Scan for the cell matching the given text and deliver its (x, y) coordinate at center. 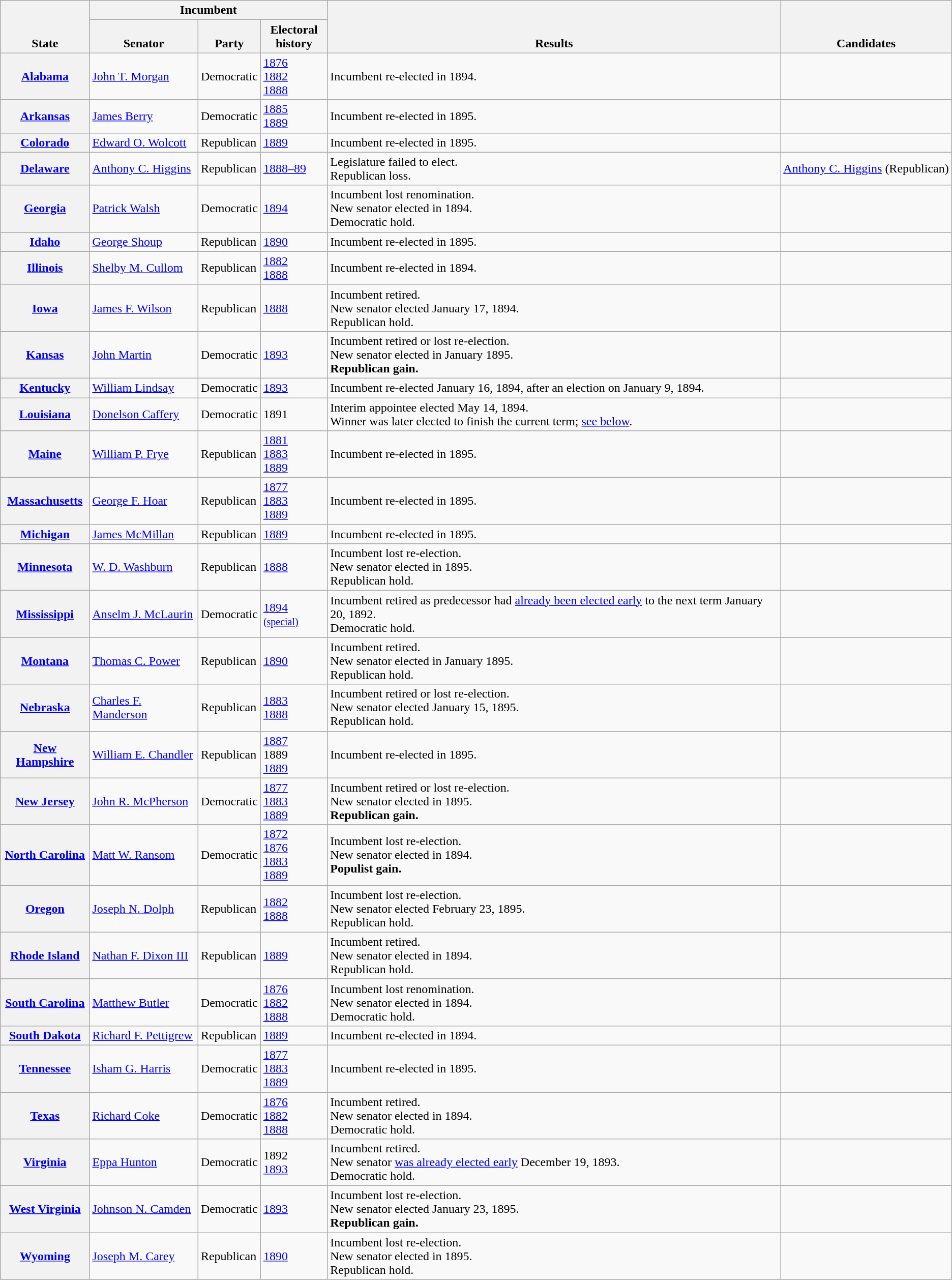
1892 1893 (294, 1162)
State (45, 26)
Isham G. Harris (143, 1068)
South Carolina (45, 1002)
Kentucky (45, 388)
Incumbent lost re-election.New senator elected February 23, 1895.Republican hold. (554, 909)
Georgia (45, 209)
Colorado (45, 142)
1888–89 (294, 169)
Incumbent lost re-election.New senator elected in 1894.Populist gain. (554, 855)
Anthony C. Higgins (143, 169)
Iowa (45, 308)
Mississippi (45, 614)
Interim appointee elected May 14, 1894.Winner was later elected to finish the current term; see below. (554, 414)
West Virginia (45, 1209)
Arkansas (45, 116)
Party (229, 37)
Nathan F. Dixon III (143, 955)
Eppa Hunton (143, 1162)
Matt W. Ransom (143, 855)
Louisiana (45, 414)
1885 1889 (294, 116)
North Carolina (45, 855)
Edward O. Wolcott (143, 142)
Joseph N. Dolph (143, 909)
Shelby M. Cullom (143, 268)
James McMillan (143, 534)
James Berry (143, 116)
Patrick Walsh (143, 209)
John R. McPherson (143, 801)
Alabama (45, 76)
Michigan (45, 534)
William P. Frye (143, 454)
1894 (294, 209)
Incumbent retired.New senator was already elected early December 19, 1893.Democratic hold. (554, 1162)
Anthony C. Higgins (Republican) (866, 169)
1894 (special) (294, 614)
Results (554, 26)
Maine (45, 454)
William Lindsay (143, 388)
Incumbent (209, 10)
Candidates (866, 26)
Charles F. Manderson (143, 708)
Wyoming (45, 1256)
Incumbent re-elected January 16, 1894, after an election on January 9, 1894. (554, 388)
Incumbent lost re-election.New senator elected January 23, 1895.Republican gain. (554, 1209)
Tennessee (45, 1068)
W. D. Washburn (143, 567)
Richard Coke (143, 1115)
Matthew Butler (143, 1002)
Richard F. Pettigrew (143, 1035)
1872 187618831889 (294, 855)
William E. Chandler (143, 754)
South Dakota (45, 1035)
New Hampshire (45, 754)
James F. Wilson (143, 308)
Electoralhistory (294, 37)
Massachusetts (45, 501)
Texas (45, 1115)
Senator (143, 37)
Montana (45, 661)
Incumbent retired or lost re-election.New senator elected in January 1895.Republican gain. (554, 355)
1891 (294, 414)
Legislature failed to elect.Republican loss. (554, 169)
Illinois (45, 268)
1881 18831889 (294, 454)
1887 1889 1889 (294, 754)
Incumbent retired.New senator elected in 1894.Democratic hold. (554, 1115)
Incumbent retired.New senator elected in January 1895.Republican hold. (554, 661)
George Shoup (143, 242)
Joseph M. Carey (143, 1256)
Rhode Island (45, 955)
Virginia (45, 1162)
Incumbent retired.New senator elected in 1894.Republican hold. (554, 955)
Incumbent retired or lost re-election.New senator elected January 15, 1895.Republican hold. (554, 708)
Minnesota (45, 567)
18831888 (294, 708)
John T. Morgan (143, 76)
Anselm J. McLaurin (143, 614)
Johnson N. Camden (143, 1209)
Incumbent retired or lost re-election.New senator elected in 1895.Republican gain. (554, 801)
Oregon (45, 909)
New Jersey (45, 801)
Thomas C. Power (143, 661)
Delaware (45, 169)
George F. Hoar (143, 501)
Incumbent retired.New senator elected January 17, 1894.Republican hold. (554, 308)
Incumbent retired as predecessor had already been elected early to the next term January 20, 1892.Democratic hold. (554, 614)
John Martin (143, 355)
Kansas (45, 355)
Donelson Caffery (143, 414)
Nebraska (45, 708)
Idaho (45, 242)
